Output the [x, y] coordinate of the center of the cell containing the given text.  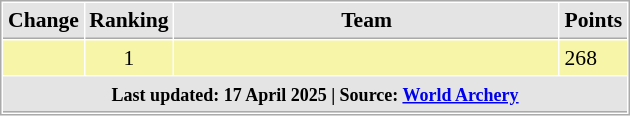
Ranking [129, 21]
Points [594, 21]
Team [367, 21]
268 [594, 57]
Change [44, 21]
Last updated: 17 April 2025 | Source: World Archery [316, 94]
1 [129, 57]
